Pinpoint the cell where the given text exists, returning its (X, Y) midpoint coordinate. 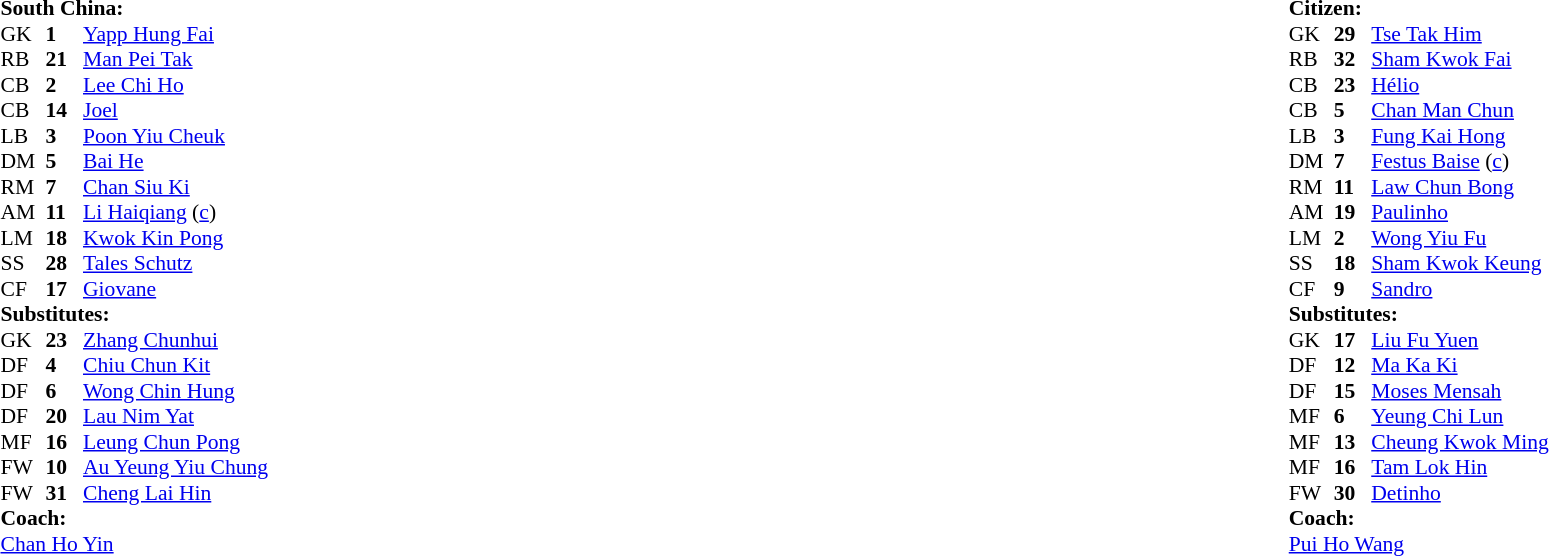
Zhang Chunhui (176, 340)
Sandro (1460, 289)
Law Chun Bong (1460, 187)
1 (65, 34)
21 (65, 59)
Sham Kwok Fai (1460, 59)
Bai He (176, 161)
Liu Fu Yuen (1460, 340)
Cheung Kwok Ming (1460, 442)
Moses Mensah (1460, 391)
Ma Ka Ki (1460, 365)
19 (1353, 213)
Joel (176, 111)
14 (65, 111)
Cheng Lai Hin (176, 493)
Hélio (1460, 85)
Wong Chin Hung (176, 391)
29 (1353, 34)
Wong Yiu Fu (1460, 238)
Chan Man Chun (1460, 111)
Tse Tak Him (1460, 34)
Chiu Chun Kit (176, 365)
10 (65, 467)
Leung Chun Pong (176, 442)
Sham Kwok Keung (1460, 263)
4 (65, 365)
Fung Kai Hong (1460, 136)
Kwok Kin Pong (176, 238)
32 (1353, 59)
15 (1353, 391)
Festus Baise (c) (1460, 161)
Lee Chi Ho (176, 85)
13 (1353, 442)
28 (65, 263)
Detinho (1460, 493)
Giovane (176, 289)
Paulinho (1460, 213)
Chan Siu Ki (176, 187)
Tales Schutz (176, 263)
31 (65, 493)
Man Pei Tak (176, 59)
Li Haiqiang (c) (176, 213)
Yeung Chi Lun (1460, 417)
12 (1353, 365)
Lau Nim Yat (176, 417)
30 (1353, 493)
Tam Lok Hin (1460, 467)
Au Yeung Yiu Chung (176, 467)
9 (1353, 289)
Poon Yiu Cheuk (176, 136)
20 (65, 417)
Yapp Hung Fai (176, 34)
